Determine the (X, Y) coordinate at the center of the cell enclosing the given text.  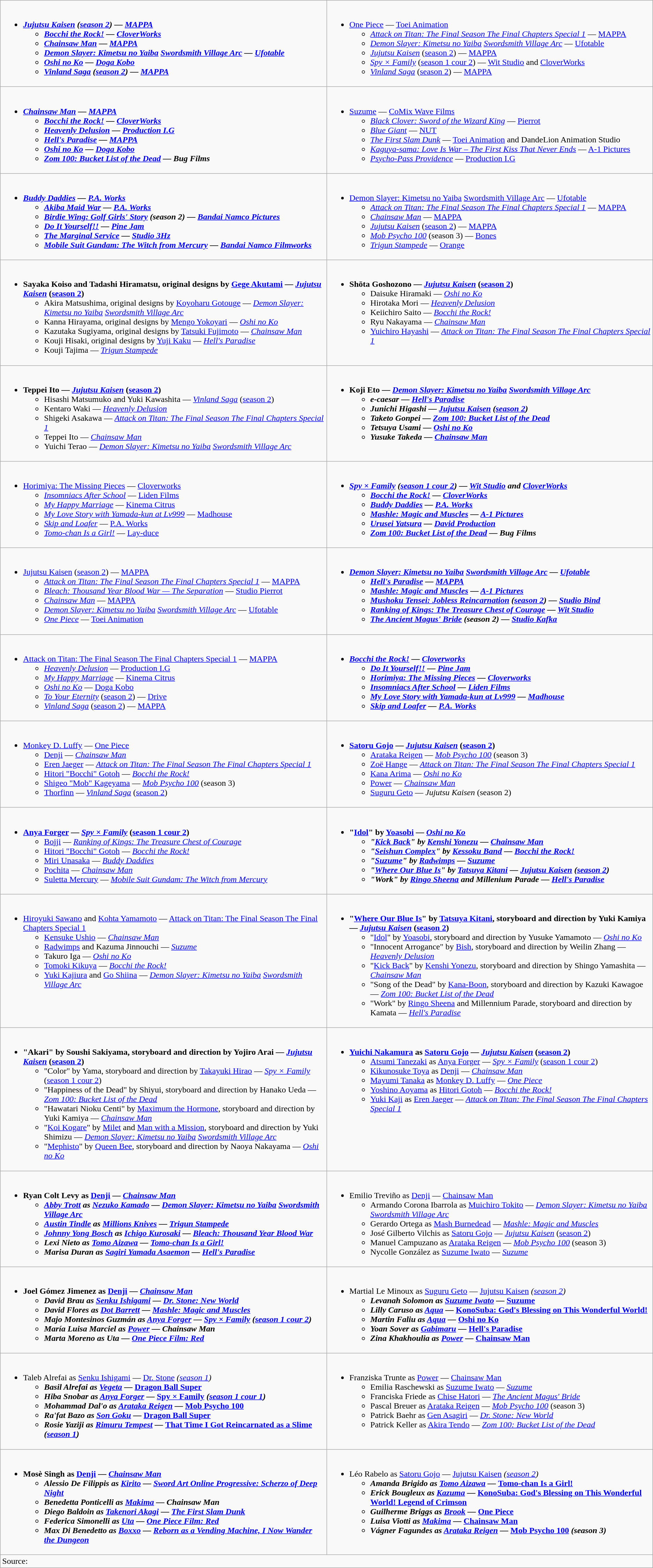
Source: (326, 1561)
